For the text-containing cell, return its midpoint in [x, y] coordinate format. 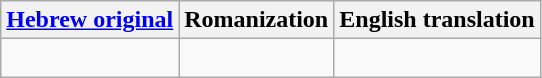
Hebrew original [90, 20]
English translation [437, 20]
Romanization [256, 20]
